From the cell containing the given text, extract its center point as (X, Y) coordinate. 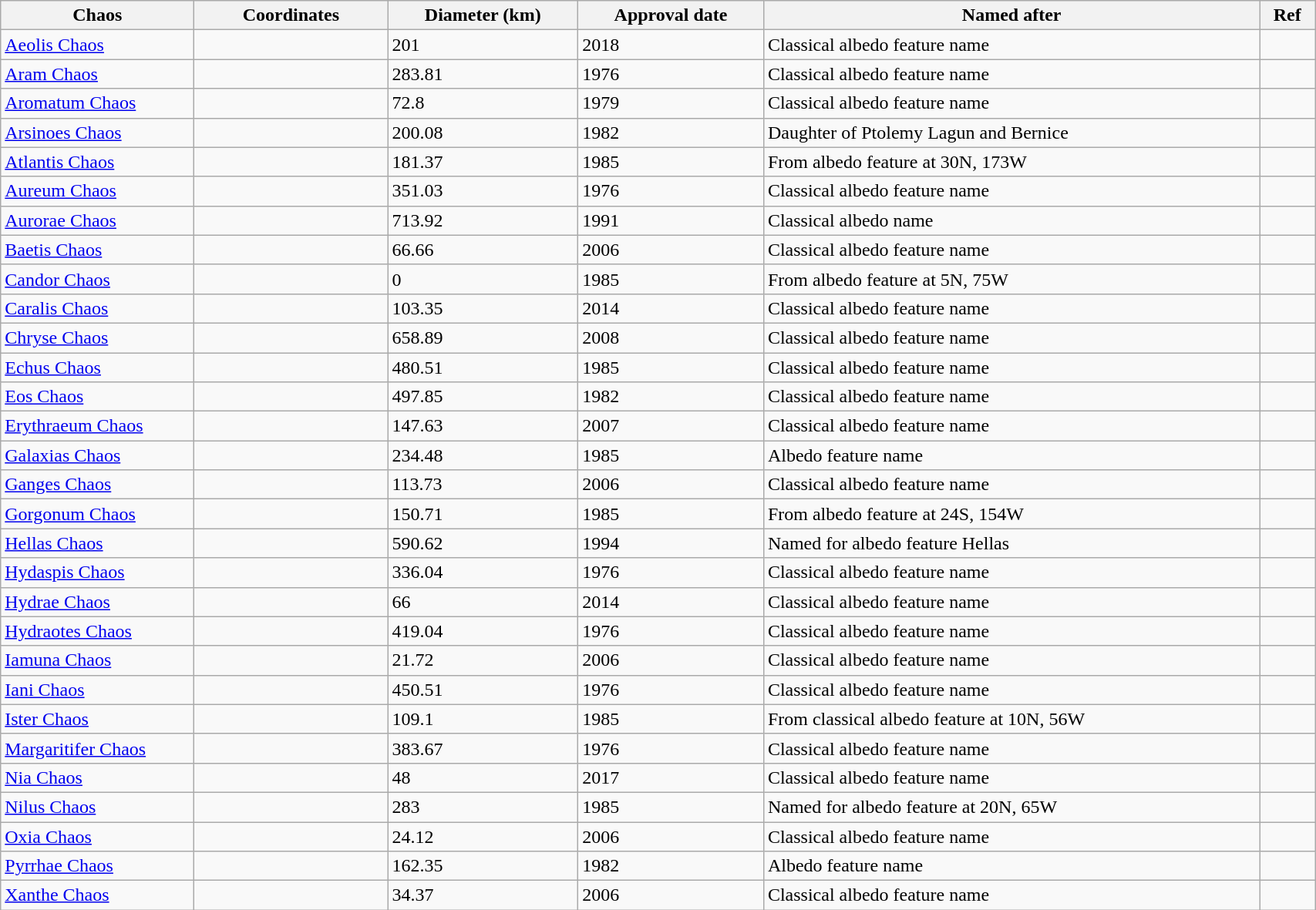
383.67 (483, 748)
Aeolis Chaos (97, 45)
713.92 (483, 220)
Classical albedo name (1011, 220)
1991 (671, 220)
From classical albedo feature at 10N, 56W (1011, 719)
72.8 (483, 103)
234.48 (483, 455)
Gorgonum Chaos (97, 514)
Approval date (671, 15)
Named for albedo feature at 20N, 65W (1011, 807)
Arsinoes Chaos (97, 133)
From albedo feature at 30N, 173W (1011, 162)
Galaxias Chaos (97, 455)
66 (483, 602)
Pyrrhae Chaos (97, 866)
497.85 (483, 397)
103.35 (483, 308)
Chaos (97, 15)
109.1 (483, 719)
419.04 (483, 631)
0 (483, 279)
Erythraeum Chaos (97, 426)
Aureum Chaos (97, 191)
351.03 (483, 191)
2008 (671, 337)
181.37 (483, 162)
Hydaspis Chaos (97, 573)
Daughter of Ptolemy Lagun and Bernice (1011, 133)
150.71 (483, 514)
66.66 (483, 250)
From albedo feature at 24S, 154W (1011, 514)
480.51 (483, 368)
Caralis Chaos (97, 308)
Candor Chaos (97, 279)
Xanthe Chaos (97, 895)
147.63 (483, 426)
Margaritifer Chaos (97, 748)
Hydraotes Chaos (97, 631)
Nilus Chaos (97, 807)
Nia Chaos (97, 777)
658.89 (483, 337)
Baetis Chaos (97, 250)
Ganges Chaos (97, 485)
Iamuna Chaos (97, 660)
Iani Chaos (97, 690)
21.72 (483, 660)
Ref (1287, 15)
113.73 (483, 485)
Diameter (km) (483, 15)
Named after (1011, 15)
1994 (671, 543)
590.62 (483, 543)
48 (483, 777)
Hellas Chaos (97, 543)
283 (483, 807)
Chryse Chaos (97, 337)
162.35 (483, 866)
24.12 (483, 836)
Ister Chaos (97, 719)
Aram Chaos (97, 74)
2017 (671, 777)
Oxia Chaos (97, 836)
Aromatum Chaos (97, 103)
200.08 (483, 133)
Hydrae Chaos (97, 602)
34.37 (483, 895)
1979 (671, 103)
Eos Chaos (97, 397)
Named for albedo feature Hellas (1011, 543)
From albedo feature at 5N, 75W (1011, 279)
Atlantis Chaos (97, 162)
Coordinates (291, 15)
201 (483, 45)
283.81 (483, 74)
Echus Chaos (97, 368)
450.51 (483, 690)
Aurorae Chaos (97, 220)
336.04 (483, 573)
2007 (671, 426)
2018 (671, 45)
